Return [X, Y] of the center of cell containing provided text 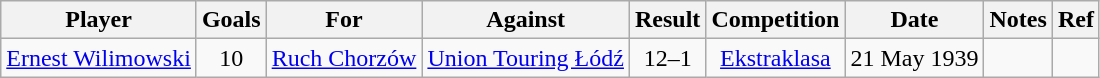
Ernest Wilimowski [99, 58]
10 [231, 58]
Union Touring Łódź [526, 58]
Date [914, 20]
For [344, 20]
Ekstraklasa [776, 58]
Competition [776, 20]
Ruch Chorzów [344, 58]
12–1 [667, 58]
Player [99, 20]
Against [526, 20]
Goals [231, 20]
Ref [1076, 20]
Notes [1018, 20]
Result [667, 20]
21 May 1939 [914, 58]
